Identify which cell holds the provided text, then report its (x, y) central coordinate. 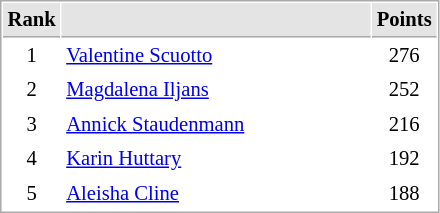
252 (404, 90)
188 (404, 194)
Rank (32, 20)
4 (32, 158)
5 (32, 194)
2 (32, 90)
Karin Huttary (216, 158)
Magdalena Iljans (216, 90)
192 (404, 158)
3 (32, 124)
Points (404, 20)
1 (32, 56)
Valentine Scuotto (216, 56)
216 (404, 124)
Aleisha Cline (216, 194)
Annick Staudenmann (216, 124)
276 (404, 56)
